Determine the (x, y) coordinate at the center of the cell enclosing the given text.  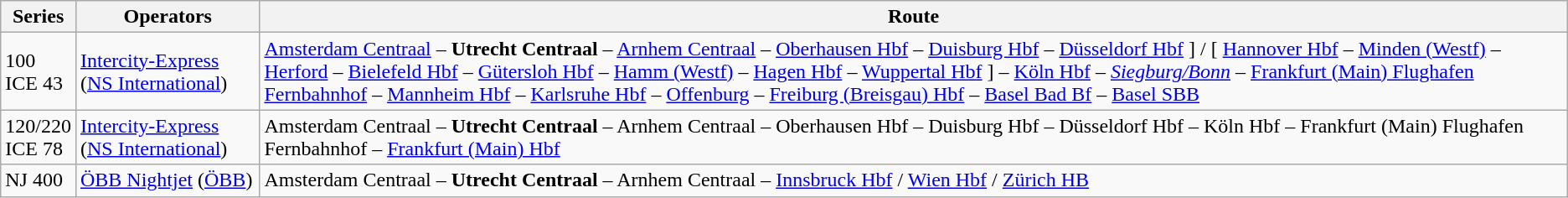
NJ 400 (39, 180)
Operators (168, 17)
Series (39, 17)
Amsterdam Centraal – Utrecht Centraal – Arnhem Centraal – Innsbruck Hbf / Wien Hbf / Zürich HB (913, 180)
120/220ICE 78 (39, 138)
Route (913, 17)
ÖBB Nightjet (ÖBB) (168, 180)
100ICE 43 (39, 71)
